Detect which cell encompasses the target text, then output its (X, Y) center coordinate. 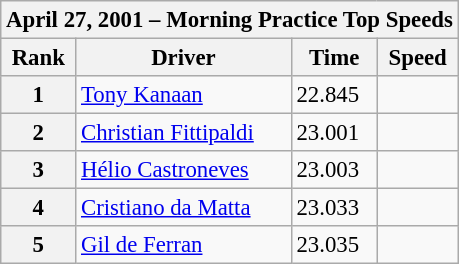
23.001 (334, 133)
April 27, 2001 – Morning Practice Top Speeds (230, 20)
Time (334, 58)
22.845 (334, 95)
Tony Kanaan (184, 95)
Cristiano da Matta (184, 208)
5 (38, 245)
Driver (184, 58)
2 (38, 133)
23.035 (334, 245)
3 (38, 170)
23.003 (334, 170)
4 (38, 208)
Christian Fittipaldi (184, 133)
Rank (38, 58)
Hélio Castroneves (184, 170)
Speed (418, 58)
Gil de Ferran (184, 245)
23.033 (334, 208)
1 (38, 95)
